Locate the cell with the specified text and output its (x, y) center coordinate. 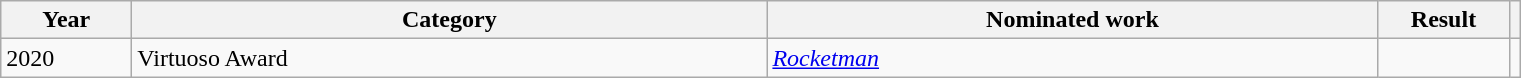
Nominated work (1072, 20)
Year (66, 20)
Rocketman (1072, 58)
2020 (66, 58)
Virtuoso Award (450, 58)
Result (1444, 20)
Category (450, 20)
